Detect which cell encompasses the target text, then output its (x, y) center coordinate. 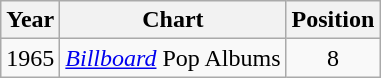
Billboard Pop Albums (173, 58)
Position (333, 20)
Year (30, 20)
8 (333, 58)
1965 (30, 58)
Chart (173, 20)
